Locate the cell with the specified text and output its (x, y) center coordinate. 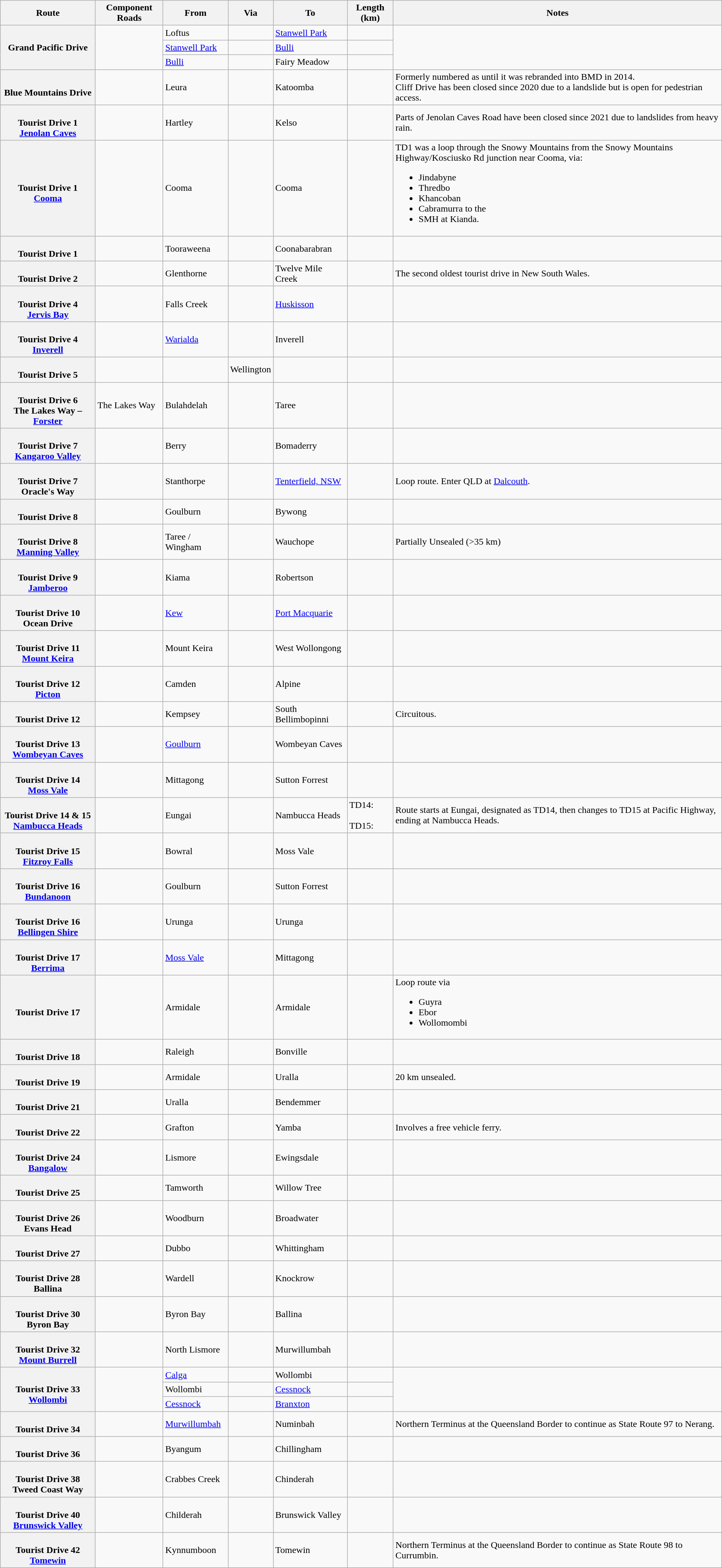
Brunswick Valley (310, 1515)
TD14:TD15: (370, 815)
Tourist Drive 19 (48, 1077)
Blue Mountains Drive (48, 87)
Kelso (310, 123)
Tourist Drive 9Jamberoo (48, 577)
Chinderah (310, 1479)
Tourist Drive 34 (48, 1424)
Tourist Drive 5 (48, 369)
Ballina (310, 1314)
Alpine (310, 684)
Tourist Drive 12Picton (48, 684)
Wombeyan Caves (310, 744)
Tourist Drive 7Kangaroo Valley (48, 446)
Parts of Jenolan Caves Road have been closed since 2021 due to landslides from heavy rain. (558, 123)
Leura (196, 87)
Wardell (196, 1279)
Tourist Drive 8Manning Valley (48, 542)
Tourist Drive 11Mount Keira (48, 648)
Loop route viaGuyraEborWollomombi (558, 1008)
Involves a free vehicle ferry. (558, 1127)
Tourist Drive 14 & 15Nambucca Heads (48, 815)
Via (251, 13)
Numinbah (310, 1424)
Component Roads (129, 13)
Tourist Drive 13Wombeyan Caves (48, 744)
Lismore (196, 1157)
Tourist Drive 1Jenolan Caves (48, 123)
Tourist Drive 2 (48, 274)
Tourist Drive 17 (48, 1008)
Tourist Drive 27 (48, 1248)
Dubbo (196, 1248)
Stanthorpe (196, 481)
Tourist Drive 28Ballina (48, 1279)
Tourist Drive 12 (48, 714)
Kynnumboon (196, 1550)
Katoomba (310, 87)
Tourist Drive 33Wollombi (48, 1389)
Tourist Drive 16Bellingen Shire (48, 922)
Coonabarabran (310, 248)
Tomewin (310, 1550)
Bulahdelah (196, 405)
Tourist Drive 15 Fitzroy Falls (48, 851)
Mount Keira (196, 648)
Kew (196, 613)
Tourist Drive 1 (48, 248)
Camden (196, 684)
Tourist Drive 40Brunswick Valley (48, 1515)
Tourist Drive 42Tomewin (48, 1550)
Glenthorne (196, 274)
Tourist Drive 7Oracle's Way (48, 481)
Tourist Drive 30Byron Bay (48, 1314)
Bywong (310, 512)
Northern Terminus at the Queensland Border to continue as State Route 98 to Currumbin. (558, 1550)
Hartley (196, 123)
The second oldest tourist drive in New South Wales. (558, 274)
Falls Creek (196, 304)
20 km unsealed. (558, 1077)
Tourist Drive 1Cooma (48, 188)
South Bellimbopinni (310, 714)
Branxton (310, 1404)
Bendemmer (310, 1102)
Tourist Drive 21 (48, 1102)
From (196, 13)
Tourist Drive 24Bangalow (48, 1157)
To (310, 13)
Bomaderry (310, 446)
Twelve Mile Creek (310, 274)
Wellington (251, 369)
Tourist Drive 16Bundanoon (48, 886)
Knockrow (310, 1279)
Loftus (196, 33)
Childerah (196, 1515)
Inverell (310, 339)
Willow Tree (310, 1188)
Kempsey (196, 714)
Chillingham (310, 1449)
Tenterfield, NSW (310, 481)
Byangum (196, 1449)
Robertson (310, 577)
Tourist Drive 17Berrima (48, 957)
Huskisson (310, 304)
Tamworth (196, 1188)
Tourist Drive 36 (48, 1449)
Tourist Drive 32Mount Burrell (48, 1349)
Tourist Drive 18 (48, 1052)
Nambucca Heads (310, 815)
Tourist Drive 4Jervis Bay (48, 304)
Length (km) (370, 13)
Grafton (196, 1127)
Tourist Drive 38Tweed Coast Way (48, 1479)
Warialda (196, 339)
Tourist Drive 8 (48, 512)
Crabbes Creek (196, 1479)
Kiama (196, 577)
Broadwater (310, 1218)
Wauchope (310, 542)
Port Macquarie (310, 613)
Eungai (196, 815)
Raleigh (196, 1052)
Circuitous. (558, 714)
Route (48, 13)
Bonville (310, 1052)
Tourist Drive 22 (48, 1127)
Taree / Wingham (196, 542)
Tourist Drive 26Evans Head (48, 1218)
Bowral (196, 851)
Tooraweena (196, 248)
Berry (196, 446)
The Lakes Way (129, 405)
Tourist Drive 14Moss Vale (48, 780)
Woodburn (196, 1218)
Tourist Drive 10Ocean Drive (48, 613)
Fairy Meadow (310, 62)
Yamba (310, 1127)
Tourist Drive 4Inverell (48, 339)
Calga (196, 1375)
Tourist Drive 6The Lakes Way – Forster (48, 405)
Route starts at Eungai, designated as TD14, then changes to TD15 at Pacific Highway, ending at Nambucca Heads. (558, 815)
Loop route. Enter QLD at Dalcouth. (558, 481)
Byron Bay (196, 1314)
Grand Pacific Drive (48, 47)
Northern Terminus at the Queensland Border to continue as State Route 97 to Nerang. (558, 1424)
Taree (310, 405)
Notes (558, 13)
West Wollongong (310, 648)
Tourist Drive 25 (48, 1188)
North Lismore (196, 1349)
Ewingsdale (310, 1157)
Partially Unsealed (>35 km) (558, 542)
Whittingham (310, 1248)
